Capture the cell that displays the provided text and extract its [x, y] central coordinate. 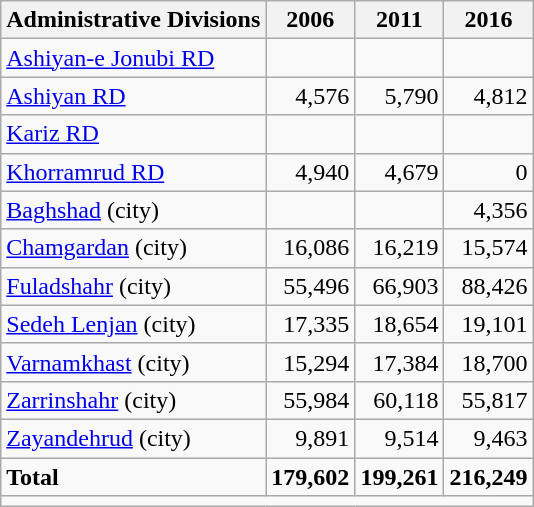
15,574 [488, 248]
Total [134, 477]
4,679 [400, 172]
9,891 [310, 438]
0 [488, 172]
9,463 [488, 438]
Varnamkhast (city) [134, 362]
4,812 [488, 96]
55,817 [488, 400]
5,790 [400, 96]
66,903 [400, 286]
55,984 [310, 400]
Sedeh Lenjan (city) [134, 324]
60,118 [400, 400]
9,514 [400, 438]
2016 [488, 20]
Chamgardan (city) [134, 248]
15,294 [310, 362]
55,496 [310, 286]
2006 [310, 20]
2011 [400, 20]
18,654 [400, 324]
19,101 [488, 324]
17,335 [310, 324]
Ashiyan-e Jonubi RD [134, 58]
4,576 [310, 96]
88,426 [488, 286]
4,356 [488, 210]
Ashiyan RD [134, 96]
17,384 [400, 362]
199,261 [400, 477]
16,219 [400, 248]
Baghshad (city) [134, 210]
Fuladshahr (city) [134, 286]
18,700 [488, 362]
Kariz RD [134, 134]
179,602 [310, 477]
16,086 [310, 248]
Khorramrud RD [134, 172]
Administrative Divisions [134, 20]
216,249 [488, 477]
Zayandehrud (city) [134, 438]
Zarrinshahr (city) [134, 400]
4,940 [310, 172]
